Identify which cell holds the provided text, then report its (X, Y) central coordinate. 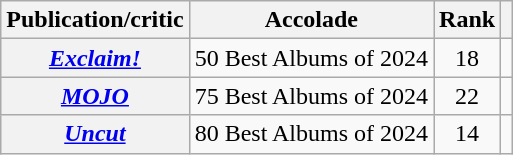
75 Best Albums of 2024 (311, 96)
Publication/critic (95, 20)
Rank (468, 20)
22 (468, 96)
Exclaim! (95, 58)
80 Best Albums of 2024 (311, 134)
Accolade (311, 20)
18 (468, 58)
MOJO (95, 96)
14 (468, 134)
Uncut (95, 134)
50 Best Albums of 2024 (311, 58)
